Detect which cell encompasses the target text, then output its [X, Y] center coordinate. 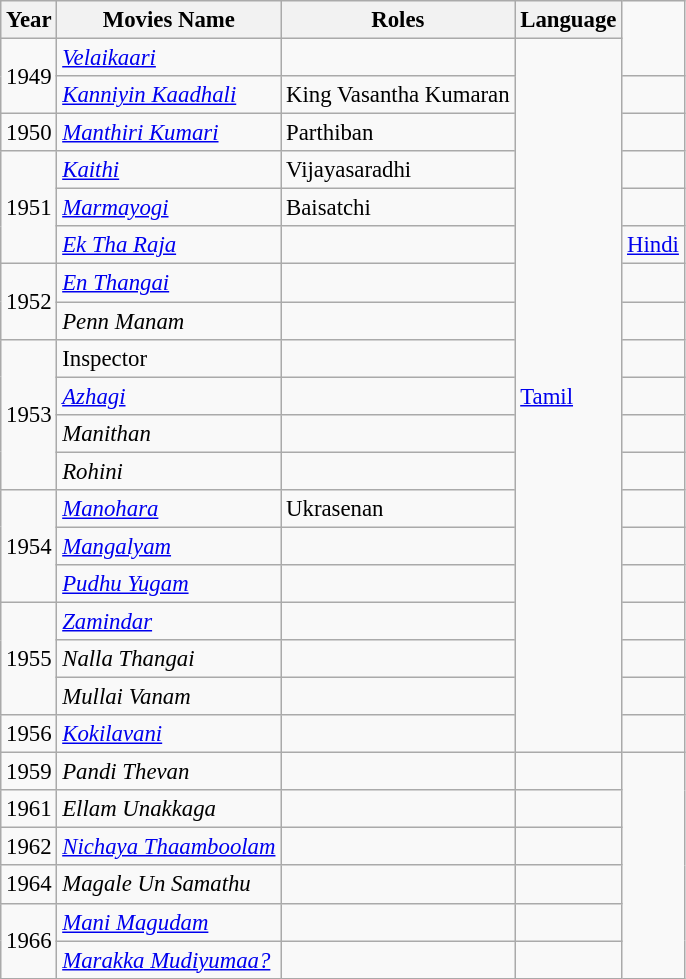
Pudhu Yugam [169, 584]
1962 [29, 847]
Azhagi [169, 396]
1956 [29, 734]
Language [568, 20]
1949 [29, 76]
Velaikaari [169, 58]
1954 [29, 546]
En Thangai [169, 283]
Roles [398, 20]
1961 [29, 809]
1953 [29, 414]
1951 [29, 208]
Mangalyam [169, 546]
Pandi Thevan [169, 772]
Year [29, 20]
Mullai Vanam [169, 697]
Manithan [169, 433]
Manthiri Kumari [169, 133]
Ellam Unakkaga [169, 809]
1959 [29, 772]
1952 [29, 302]
Rohini [169, 471]
Vijayasaradhi [398, 170]
Manohara [169, 509]
Zamindar [169, 621]
Kokilavani [169, 734]
Baisatchi [398, 208]
Magale Un Samathu [169, 885]
Parthiban [398, 133]
Mani Magudam [169, 922]
King Vasantha Kumaran [398, 95]
1964 [29, 885]
Inspector [169, 358]
Nichaya Thaamboolam [169, 847]
Nalla Thangai [169, 659]
1966 [29, 940]
Hindi [654, 245]
Marmayogi [169, 208]
Movies Name [169, 20]
Penn Manam [169, 321]
Kanniyin Kaadhali [169, 95]
1950 [29, 133]
Ek Tha Raja [169, 245]
Marakka Mudiyumaa? [169, 960]
Tamil [568, 396]
Ukrasenan [398, 509]
1955 [29, 658]
Kaithi [169, 170]
